Extract the [x, y] coordinate from the center of the cell holding the provided text.  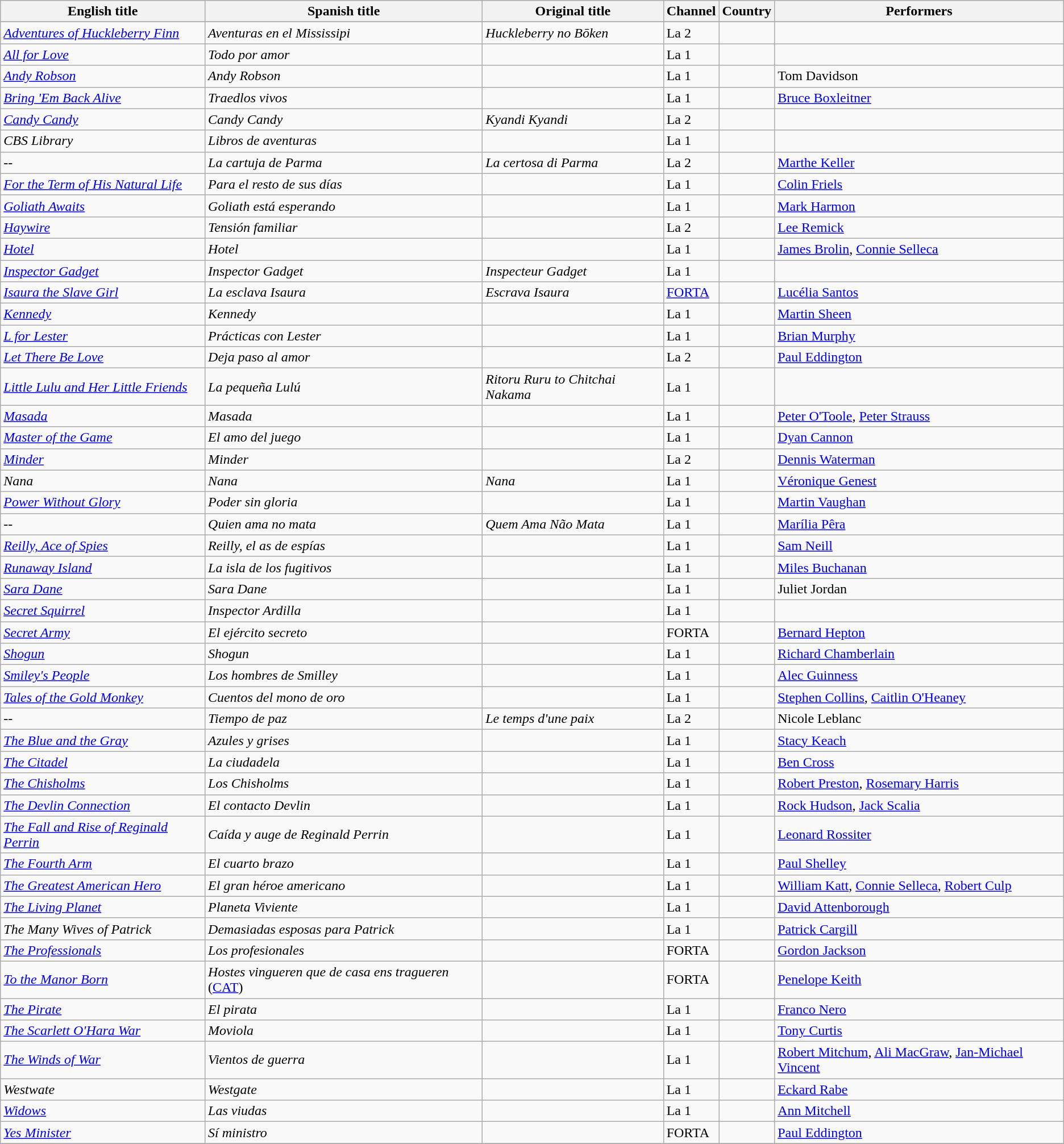
Patrick Cargill [920, 929]
The Citadel [103, 762]
Reilly, Ace of Spies [103, 546]
Franco Nero [920, 1009]
Libros de aventuras [344, 141]
The Fourth Arm [103, 864]
Rock Hudson, Jack Scalia [920, 805]
Escrava Isaura [573, 293]
Prácticas con Lester [344, 336]
Smiley's People [103, 676]
El amo del juego [344, 438]
Sí ministro [344, 1133]
Los Chisholms [344, 784]
CBS Library [103, 141]
Peter O'Toole, Peter Strauss [920, 416]
David Attenborough [920, 907]
Caída y auge de Reginald Perrin [344, 834]
Moviola [344, 1031]
Tiempo de paz [344, 719]
Inspecteur Gadget [573, 271]
Tales of the Gold Monkey [103, 697]
El contacto Devlin [344, 805]
Lucélia Santos [920, 293]
Inspector Ardilla [344, 610]
James Brolin, Connie Selleca [920, 249]
Marthe Keller [920, 163]
Véronique Genest [920, 481]
The Scarlett O'Hara War [103, 1031]
Eckard Rabe [920, 1089]
Dyan Cannon [920, 438]
Secret Army [103, 633]
Planeta Viviente [344, 907]
The Winds of War [103, 1060]
The Pirate [103, 1009]
La pequeña Lulú [344, 386]
Cuentos del mono de oro [344, 697]
Marília Pêra [920, 524]
La isla de los fugitivos [344, 567]
The Chisholms [103, 784]
Los profesionales [344, 950]
Azules y grises [344, 741]
Hostes vingueren que de casa ens tragueren (CAT) [344, 980]
Leonard Rossiter [920, 834]
La esclava Isaura [344, 293]
Goliath Awaits [103, 206]
Las viudas [344, 1111]
Para el resto de sus días [344, 184]
Widows [103, 1111]
Nicole Leblanc [920, 719]
L for Lester [103, 336]
The Blue and the Gray [103, 741]
Westwate [103, 1089]
Bring 'Em Back Alive [103, 98]
Isaura the Slave Girl [103, 293]
Yes Minister [103, 1133]
Sam Neill [920, 546]
Bruce Boxleitner [920, 98]
Alec Guinness [920, 676]
Paul Shelley [920, 864]
Runaway Island [103, 567]
Bernard Hepton [920, 633]
Ben Cross [920, 762]
Master of the Game [103, 438]
English title [103, 11]
Stacy Keach [920, 741]
All for Love [103, 55]
Tom Davidson [920, 76]
Mark Harmon [920, 206]
La ciudadela [344, 762]
Dennis Waterman [920, 459]
The Devlin Connection [103, 805]
Demasiadas esposas para Patrick [344, 929]
Performers [920, 11]
Power Without Glory [103, 502]
Reilly, el as de espías [344, 546]
El ejército secreto [344, 633]
Original title [573, 11]
Ritoru Ruru to Chitchai Nakama [573, 386]
Secret Squirrel [103, 610]
Let There Be Love [103, 357]
Penelope Keith [920, 980]
Martin Sheen [920, 314]
Vientos de guerra [344, 1060]
La certosa di Parma [573, 163]
Miles Buchanan [920, 567]
Traedlos vivos [344, 98]
Goliath está esperando [344, 206]
Tony Curtis [920, 1031]
Channel [691, 11]
The Many Wives of Patrick [103, 929]
Westgate [344, 1089]
Quem Ama Não Mata [573, 524]
El pirata [344, 1009]
Quien ama no mata [344, 524]
The Greatest American Hero [103, 885]
Martin Vaughan [920, 502]
Gordon Jackson [920, 950]
Lee Remick [920, 227]
Brian Murphy [920, 336]
Haywire [103, 227]
Colin Friels [920, 184]
Spanish title [344, 11]
Los hombres de Smilley [344, 676]
Huckleberry no Bōken [573, 33]
Robert Mitchum, Ali MacGraw, Jan-Michael Vincent [920, 1060]
Deja paso al amor [344, 357]
Juliet Jordan [920, 589]
El cuarto brazo [344, 864]
The Fall and Rise of Reginald Perrin [103, 834]
Robert Preston, Rosemary Harris [920, 784]
Le temps d'une paix [573, 719]
Ann Mitchell [920, 1111]
El gran héroe americano [344, 885]
Little Lulu and Her Little Friends [103, 386]
Richard Chamberlain [920, 654]
Aventuras en el Mississipi [344, 33]
Adventures of Huckleberry Finn [103, 33]
William Katt, Connie Selleca, Robert Culp [920, 885]
The Professionals [103, 950]
Tensión familiar [344, 227]
The Living Planet [103, 907]
For the Term of His Natural Life [103, 184]
La cartuja de Parma [344, 163]
Country [747, 11]
Todo por amor [344, 55]
Poder sin gloria [344, 502]
Kyandi Kyandi [573, 119]
To the Manor Born [103, 980]
Stephen Collins, Caitlin O'Heaney [920, 697]
